For the text-containing cell, return its midpoint in [x, y] coordinate format. 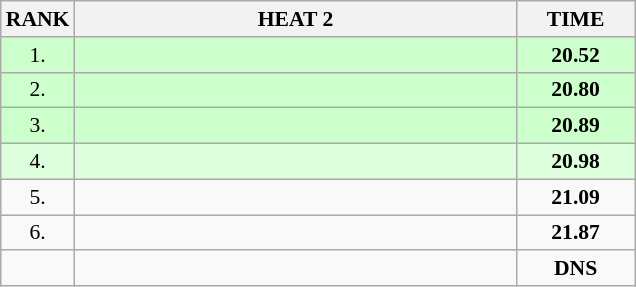
4. [38, 162]
20.80 [576, 90]
3. [38, 126]
21.09 [576, 197]
20.98 [576, 162]
RANK [38, 19]
20.89 [576, 126]
HEAT 2 [295, 19]
1. [38, 55]
5. [38, 197]
2. [38, 90]
6. [38, 233]
TIME [576, 19]
21.87 [576, 233]
DNS [576, 269]
20.52 [576, 55]
